Return (X, Y) of the center of cell containing provided text 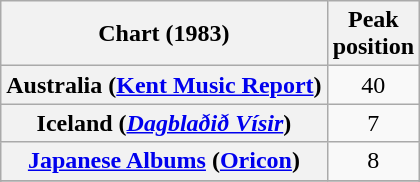
8 (373, 161)
Australia (Kent Music Report) (164, 85)
7 (373, 123)
Chart (1983) (164, 34)
Japanese Albums (Oricon) (164, 161)
40 (373, 85)
Iceland (Dagblaðið Vísir) (164, 123)
Peakposition (373, 34)
